From the cell containing the given text, extract its center point as [x, y] coordinate. 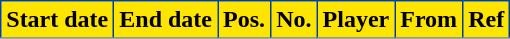
No. [294, 20]
Player [356, 20]
Ref [486, 20]
End date [166, 20]
Pos. [244, 20]
From [429, 20]
Start date [58, 20]
